Provide the (x, y) coordinate of the cell's center where the given text is located.  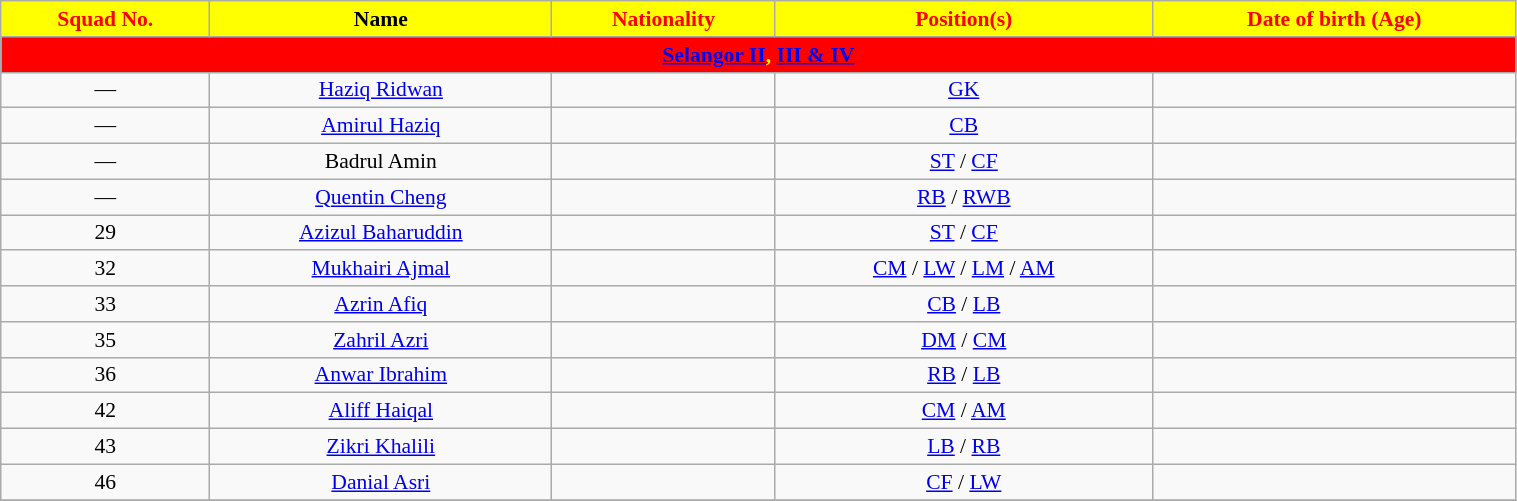
Aliff Haiqal (381, 411)
46 (106, 482)
29 (106, 233)
Quentin Cheng (381, 197)
35 (106, 340)
CB / LB (964, 304)
Selangor II, III & IV (758, 55)
Anwar Ibrahim (381, 375)
RB / LB (964, 375)
Position(s) (964, 19)
Azizul Baharuddin (381, 233)
Nationality (664, 19)
Squad No. (106, 19)
CB (964, 126)
Zikri Khalili (381, 447)
CM / AM (964, 411)
42 (106, 411)
Danial Asri (381, 482)
Date of birth (Age) (1335, 19)
43 (106, 447)
CM / LW / LM / AM (964, 269)
Mukhairi Ajmal (381, 269)
33 (106, 304)
DM / CM (964, 340)
Zahril Azri (381, 340)
GK (964, 90)
Amirul Haziq (381, 126)
Name (381, 19)
CF / LW (964, 482)
Azrin Afiq (381, 304)
36 (106, 375)
LB / RB (964, 447)
RB / RWB (964, 197)
32 (106, 269)
Badrul Amin (381, 162)
Haziq Ridwan (381, 90)
